Provide the (x, y) coordinate of the cell's center where the given text is located.  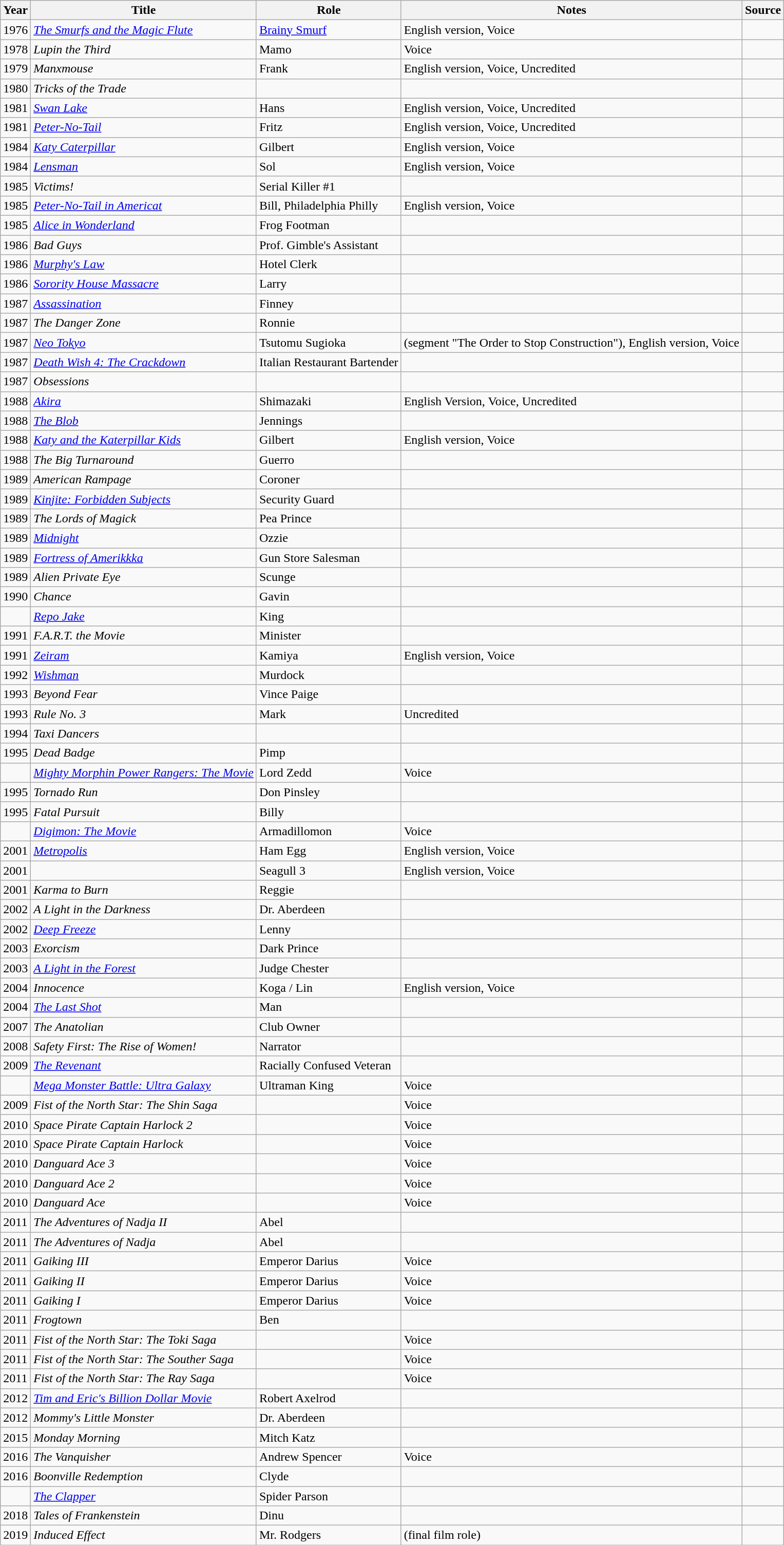
Danguard Ace 3 (144, 1163)
Minister (329, 636)
Death Wish 4: The Crackdown (144, 362)
Hans (329, 108)
Fatal Pursuit (144, 812)
Obsessions (144, 382)
Narrator (329, 1046)
A Light in the Darkness (144, 910)
Judge Chester (329, 968)
Seagull 3 (329, 871)
Armadillomon (329, 831)
Dead Badge (144, 753)
The Danger Zone (144, 323)
Scunge (329, 577)
Kamiya (329, 655)
Ham Egg (329, 851)
Tales of Frankenstein (144, 1516)
Boonville Redemption (144, 1476)
The Adventures of Nadja II (144, 1222)
Peter-No-Tail (144, 127)
Zeiram (144, 655)
Assassination (144, 304)
Lord Zedd (329, 772)
A Light in the Forest (144, 968)
Source (763, 10)
The Vanquisher (144, 1457)
Kinjite: Forbidden Subjects (144, 499)
Fist of the North Star: The Ray Saga (144, 1379)
Deep Freeze (144, 929)
Uncredited (571, 714)
Shimazaki (329, 401)
Midnight (144, 538)
Lupin the Third (144, 49)
Mr. Rodgers (329, 1535)
Man (329, 1007)
Mamo (329, 49)
The Blob (144, 421)
American Rampage (144, 479)
Lensman (144, 166)
Digimon: The Movie (144, 831)
F.A.R.T. the Movie (144, 636)
Murphy's Law (144, 265)
1990 (15, 597)
Gaiking II (144, 1281)
Safety First: The Rise of Women! (144, 1046)
Racially Confused Veteran (329, 1066)
Guerro (329, 460)
Victims! (144, 186)
Billy (329, 812)
1978 (15, 49)
Tsutomu Sugioka (329, 343)
Notes (571, 10)
Gaiking I (144, 1301)
Katy Caterpillar (144, 147)
2007 (15, 1027)
Ronnie (329, 323)
The Last Shot (144, 1007)
Mitch Katz (329, 1437)
2019 (15, 1535)
Serial Killer #1 (329, 186)
Tornado Run (144, 792)
Beyond Fear (144, 694)
Coroner (329, 479)
Space Pirate Captain Harlock (144, 1144)
1979 (15, 69)
Mighty Morphin Power Rangers: The Movie (144, 772)
Danguard Ace (144, 1203)
The Smurfs and the Magic Flute (144, 30)
Akira (144, 401)
English Version, Voice, Uncredited (571, 401)
Spider Parson (329, 1496)
Ben (329, 1320)
Taxi Dancers (144, 733)
Pimp (329, 753)
Neo Tokyo (144, 343)
Dinu (329, 1516)
Year (15, 10)
Jennings (329, 421)
Induced Effect (144, 1535)
Exorcism (144, 949)
The Clapper (144, 1496)
The Adventures of Nadja (144, 1242)
Sorority House Massacre (144, 284)
(segment "The Order to Stop Construction"), English version, Voice (571, 343)
Fist of the North Star: The Toki Saga (144, 1340)
Sol (329, 166)
Mommy's Little Monster (144, 1418)
Koga / Lin (329, 988)
Reggie (329, 890)
Role (329, 10)
1980 (15, 88)
Mega Monster Battle: Ultra Galaxy (144, 1085)
Wishman (144, 675)
Alice in Wonderland (144, 225)
Ozzie (329, 538)
Larry (329, 284)
1976 (15, 30)
Rule No. 3 (144, 714)
The Anatolian (144, 1027)
Hotel Clerk (329, 265)
Repo Jake (144, 616)
Fortress of Amerikkka (144, 557)
Alien Private Eye (144, 577)
Peter-No-Tail in Americat (144, 205)
Brainy Smurf (329, 30)
Dark Prince (329, 949)
Italian Restaurant Bartender (329, 362)
Vince Paige (329, 694)
Bad Guys (144, 245)
Tricks of the Trade (144, 88)
Katy and the Katerpillar Kids (144, 440)
Andrew Spencer (329, 1457)
Swan Lake (144, 108)
Title (144, 10)
Frogtown (144, 1320)
Don Pinsley (329, 792)
Clyde (329, 1476)
Robert Axelrod (329, 1398)
Karma to Burn (144, 890)
Lenny (329, 929)
Gun Store Salesman (329, 557)
Fritz (329, 127)
Chance (144, 597)
The Big Turnaround (144, 460)
King (329, 616)
Manxmouse (144, 69)
Metropolis (144, 851)
Finney (329, 304)
Fist of the North Star: The Shin Saga (144, 1105)
Frank (329, 69)
Innocence (144, 988)
2018 (15, 1516)
Monday Morning (144, 1437)
The Lords of Magick (144, 518)
Security Guard (329, 499)
Fist of the North Star: The Souther Saga (144, 1359)
Mark (329, 714)
Bill, Philadelphia Philly (329, 205)
Murdock (329, 675)
(final film role) (571, 1535)
2008 (15, 1046)
Ultraman King (329, 1085)
1994 (15, 733)
Danguard Ace 2 (144, 1183)
Pea Prince (329, 518)
1992 (15, 675)
Gaiking III (144, 1261)
Space Pirate Captain Harlock 2 (144, 1124)
2015 (15, 1437)
Frog Footman (329, 225)
Gavin (329, 597)
The Revenant (144, 1066)
Prof. Gimble's Assistant (329, 245)
Tim and Eric's Billion Dollar Movie (144, 1398)
Club Owner (329, 1027)
